Identify which cell holds the provided text, then report its (x, y) central coordinate. 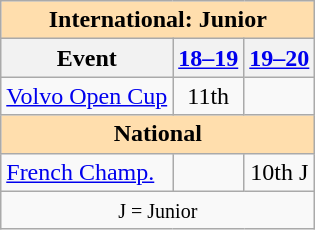
National (158, 134)
Event (87, 58)
French Champ. (87, 172)
J = Junior (158, 210)
10th J (280, 172)
International: Junior (158, 20)
19–20 (280, 58)
Volvo Open Cup (87, 96)
18–19 (208, 58)
11th (208, 96)
